Return (X, Y) of the center of cell containing provided text 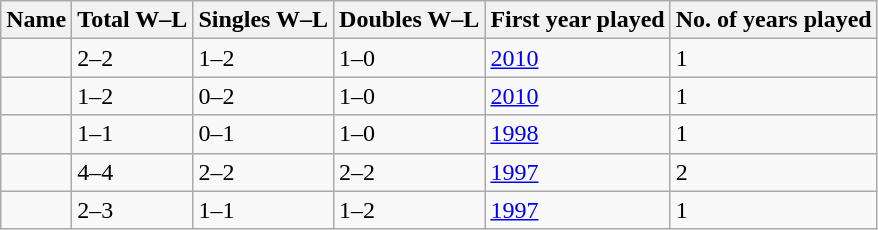
0–2 (264, 96)
2–3 (132, 210)
1998 (578, 134)
0–1 (264, 134)
Doubles W–L (410, 20)
No. of years played (774, 20)
2 (774, 172)
4–4 (132, 172)
Name (36, 20)
Singles W–L (264, 20)
First year played (578, 20)
Total W–L (132, 20)
